For the text-containing cell, return its midpoint in (x, y) coordinate format. 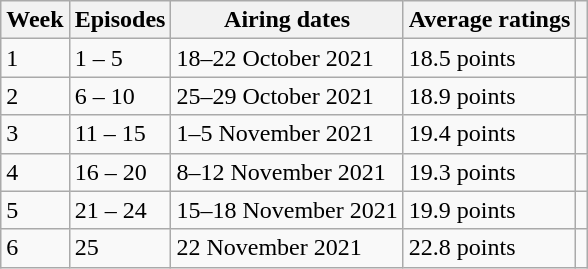
16 – 20 (120, 172)
6 – 10 (120, 96)
2 (35, 96)
6 (35, 248)
1–5 November 2021 (287, 134)
Week (35, 20)
8–12 November 2021 (287, 172)
18.9 points (490, 96)
19.3 points (490, 172)
Average ratings (490, 20)
22 November 2021 (287, 248)
22.8 points (490, 248)
15–18 November 2021 (287, 210)
Episodes (120, 20)
18–22 October 2021 (287, 58)
11 – 15 (120, 134)
4 (35, 172)
19.4 points (490, 134)
Airing dates (287, 20)
5 (35, 210)
25 (120, 248)
1 (35, 58)
18.5 points (490, 58)
21 – 24 (120, 210)
25–29 October 2021 (287, 96)
1 – 5 (120, 58)
19.9 points (490, 210)
3 (35, 134)
